Output the [x, y] coordinate of the center of the cell containing the given text.  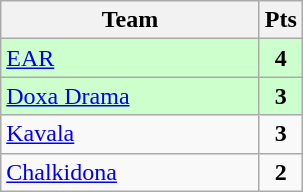
EAR [130, 58]
Doxa Drama [130, 96]
Chalkidona [130, 172]
Team [130, 20]
4 [280, 58]
2 [280, 172]
Kavala [130, 134]
Pts [280, 20]
